Return the (x, y) coordinate for the center point of the cell that contains the specified text.  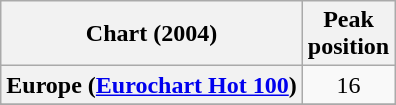
Peakposition (348, 34)
Europe (Eurochart Hot 100) (152, 85)
16 (348, 85)
Chart (2004) (152, 34)
